Return [X, Y] of the center of cell containing provided text 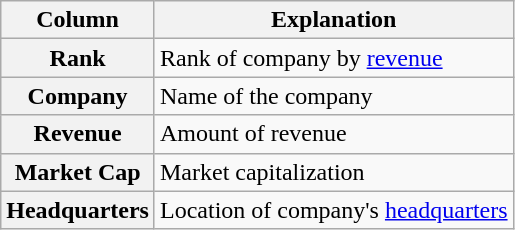
Company [78, 96]
Column [78, 20]
Explanation [334, 20]
Location of company's headquarters [334, 210]
Market capitalization [334, 172]
Headquarters [78, 210]
Rank of company by revenue [334, 58]
Amount of revenue [334, 134]
Revenue [78, 134]
Market Cap [78, 172]
Name of the company [334, 96]
Rank [78, 58]
